Output the [x, y] coordinate of the center of the cell containing the given text.  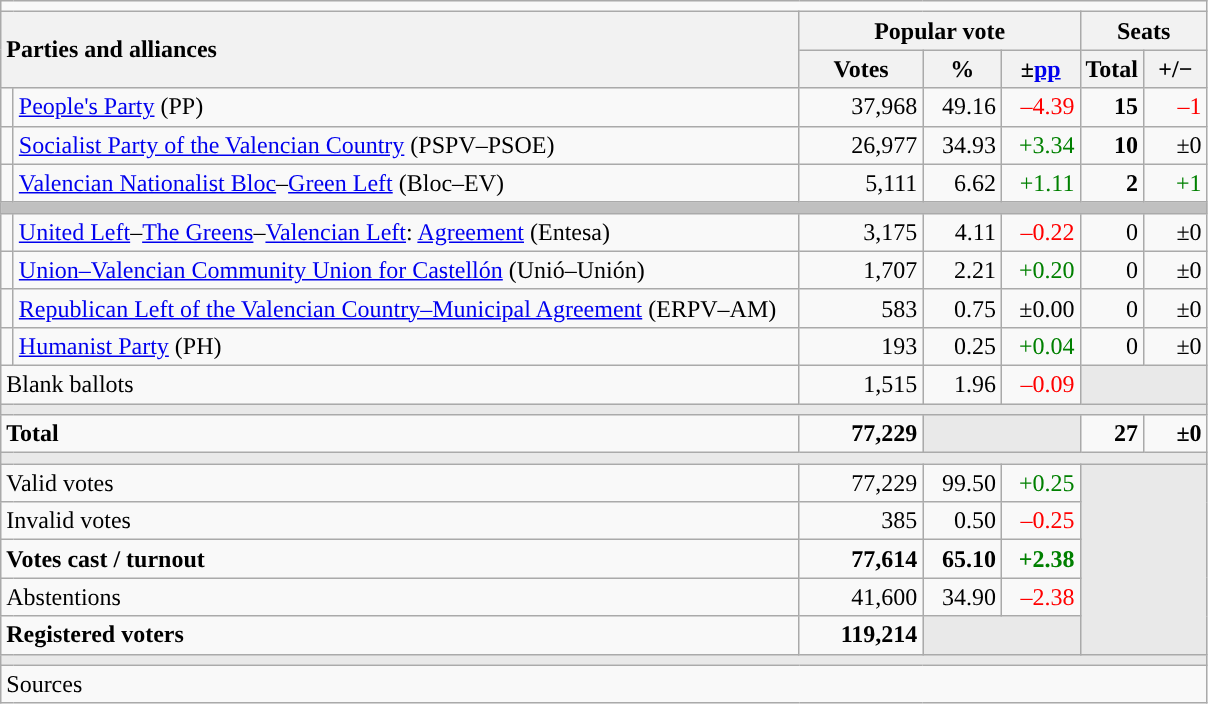
Parties and alliances [400, 50]
Socialist Party of the Valencian Country (PSPV–PSOE) [406, 145]
119,214 [861, 635]
2 [1112, 183]
34.90 [962, 597]
±pp [1040, 69]
–4.39 [1040, 107]
Registered voters [400, 635]
2.21 [962, 270]
15 [1112, 107]
385 [861, 521]
+1.11 [1040, 183]
United Left–The Greens–Valencian Left: Agreement (Entesa) [406, 232]
Votes cast / turnout [400, 559]
–1 [1176, 107]
+3.34 [1040, 145]
5,111 [861, 183]
26,977 [861, 145]
Valid votes [400, 483]
49.16 [962, 107]
583 [861, 308]
Union–Valencian Community Union for Castellón (Unió–Unión) [406, 270]
0.50 [962, 521]
0.25 [962, 346]
1,707 [861, 270]
–2.38 [1040, 597]
Abstentions [400, 597]
34.93 [962, 145]
27 [1112, 434]
±0.00 [1040, 308]
Valencian Nationalist Bloc–Green Left (Bloc–EV) [406, 183]
+2.38 [1040, 559]
Seats [1144, 31]
6.62 [962, 183]
77,614 [861, 559]
+0.04 [1040, 346]
3,175 [861, 232]
People's Party (PP) [406, 107]
Popular vote [940, 31]
1.96 [962, 384]
65.10 [962, 559]
Votes [861, 69]
0.75 [962, 308]
+1 [1176, 183]
41,600 [861, 597]
1,515 [861, 384]
10 [1112, 145]
Sources [604, 684]
–0.25 [1040, 521]
Blank ballots [400, 384]
193 [861, 346]
% [962, 69]
Invalid votes [400, 521]
–0.09 [1040, 384]
4.11 [962, 232]
+/− [1176, 69]
37,968 [861, 107]
Humanist Party (PH) [406, 346]
+0.25 [1040, 483]
+0.20 [1040, 270]
99.50 [962, 483]
Republican Left of the Valencian Country–Municipal Agreement (ERPV–AM) [406, 308]
–0.22 [1040, 232]
